Output the [x, y] coordinate of the center of the cell containing the given text.  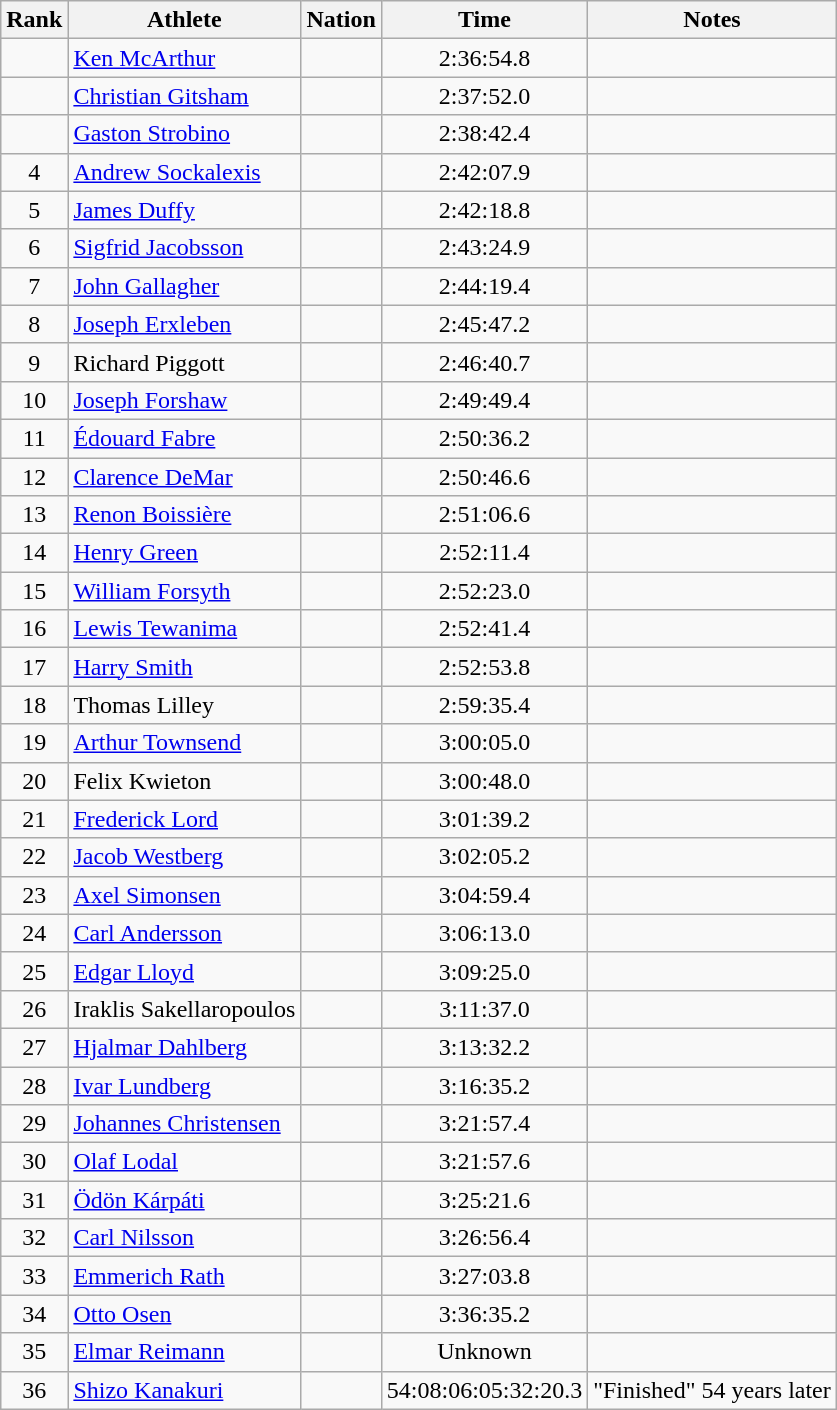
2:45:47.2 [484, 324]
Shizo Kanakuri [184, 1390]
Harry Smith [184, 667]
54:08:06:05:32:20.3 [484, 1390]
Felix Kwieton [184, 781]
Ivar Lundberg [184, 1085]
3:21:57.4 [484, 1124]
James Duffy [184, 210]
6 [34, 248]
13 [34, 515]
3:02:05.2 [484, 857]
William Forsyth [184, 591]
25 [34, 971]
3:16:35.2 [484, 1085]
Olaf Lodal [184, 1162]
2:49:49.4 [484, 400]
21 [34, 819]
2:50:46.6 [484, 477]
Gaston Strobino [184, 134]
2:59:35.4 [484, 705]
Thomas Lilley [184, 705]
4 [34, 172]
Unknown [484, 1352]
Ken McArthur [184, 58]
17 [34, 667]
11 [34, 438]
29 [34, 1124]
16 [34, 629]
2:52:53.8 [484, 667]
3:27:03.8 [484, 1276]
23 [34, 895]
Joseph Erxleben [184, 324]
3:00:05.0 [484, 743]
3:21:57.6 [484, 1162]
2:42:07.9 [484, 172]
7 [34, 286]
Christian Gitsham [184, 96]
14 [34, 553]
9 [34, 362]
31 [34, 1200]
3:36:35.2 [484, 1314]
Otto Osen [184, 1314]
2:44:19.4 [484, 286]
2:52:23.0 [484, 591]
Ödön Kárpáti [184, 1200]
Nation [341, 20]
Johannes Christensen [184, 1124]
2:37:52.0 [484, 96]
19 [34, 743]
30 [34, 1162]
Iraklis Sakellaropoulos [184, 1009]
2:52:11.4 [484, 553]
Edgar Lloyd [184, 971]
3:06:13.0 [484, 933]
2:52:41.4 [484, 629]
15 [34, 591]
24 [34, 933]
2:46:40.7 [484, 362]
Richard Piggott [184, 362]
2:43:24.9 [484, 248]
Axel Simonsen [184, 895]
3:26:56.4 [484, 1238]
"Finished" 54 years later [712, 1390]
28 [34, 1085]
33 [34, 1276]
Andrew Sockalexis [184, 172]
Carl Nilsson [184, 1238]
18 [34, 705]
32 [34, 1238]
Sigfrid Jacobsson [184, 248]
Édouard Fabre [184, 438]
34 [34, 1314]
2:50:36.2 [484, 438]
Elmar Reimann [184, 1352]
12 [34, 477]
3:09:25.0 [484, 971]
Athlete [184, 20]
2:42:18.8 [484, 210]
20 [34, 781]
Notes [712, 20]
Lewis Tewanima [184, 629]
Carl Andersson [184, 933]
3:01:39.2 [484, 819]
3:11:37.0 [484, 1009]
3:04:59.4 [484, 895]
2:51:06.6 [484, 515]
2:36:54.8 [484, 58]
2:38:42.4 [484, 134]
35 [34, 1352]
22 [34, 857]
Clarence DeMar [184, 477]
John Gallagher [184, 286]
Henry Green [184, 553]
Jacob Westberg [184, 857]
Time [484, 20]
Renon Boissière [184, 515]
Emmerich Rath [184, 1276]
5 [34, 210]
Hjalmar Dahlberg [184, 1047]
Arthur Townsend [184, 743]
Joseph Forshaw [184, 400]
10 [34, 400]
3:13:32.2 [484, 1047]
Rank [34, 20]
3:25:21.6 [484, 1200]
Frederick Lord [184, 819]
3:00:48.0 [484, 781]
27 [34, 1047]
8 [34, 324]
26 [34, 1009]
36 [34, 1390]
